From the cell containing the given text, extract its center point as [X, Y] coordinate. 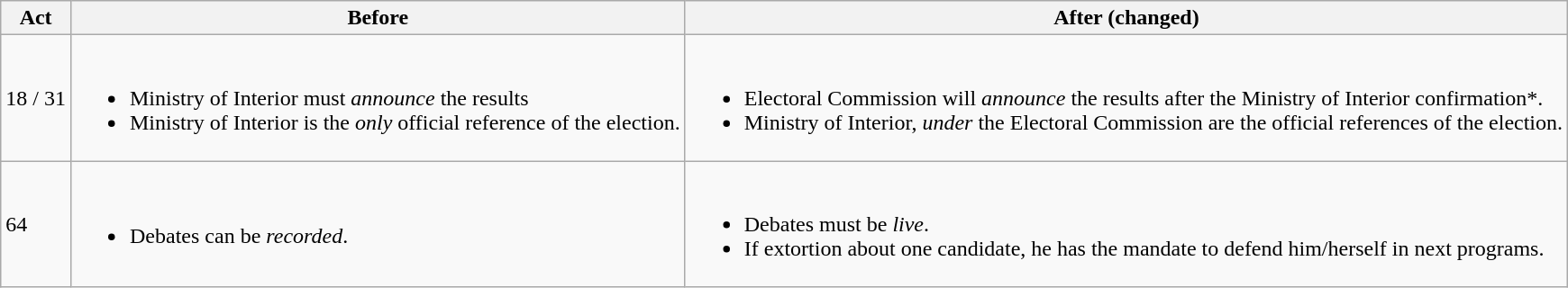
64 [36, 224]
Debates must be live.If extortion about one candidate, he has the mandate to defend him/herself in next programs. [1126, 224]
Debates can be recorded. [378, 224]
Act [36, 18]
18 / 31 [36, 98]
Ministry of Interior must announce the resultsMinistry of Interior is the only official reference of the election. [378, 98]
Before [378, 18]
After (changed) [1126, 18]
